Scan for the cell matching the given text and deliver its [X, Y] coordinate at center. 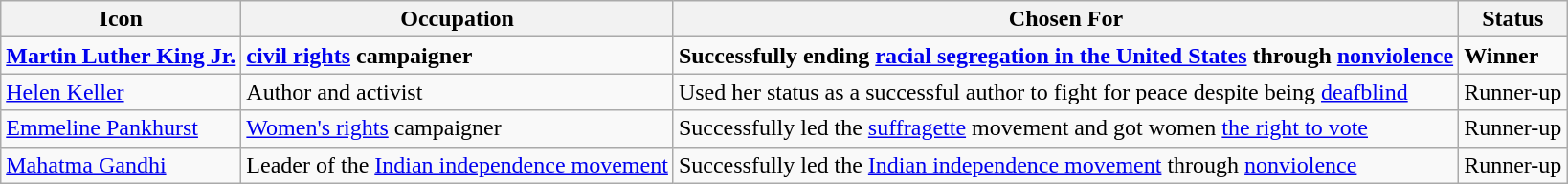
Used her status as a successful author to fight for peace despite being deafblind [1065, 92]
Author and activist [458, 92]
Martin Luther King Jr. [121, 56]
Status [1512, 19]
Chosen For [1065, 19]
Leader of the Indian independence movement [458, 165]
Mahatma Gandhi [121, 165]
Helen Keller [121, 92]
civil rights campaigner [458, 56]
Successfully ending racial segregation in the United States through nonviolence [1065, 56]
Emmeline Pankhurst [121, 128]
Women's rights campaigner [458, 128]
Successfully led the suffragette movement and got women the right to vote [1065, 128]
Occupation [458, 19]
Winner [1512, 56]
Successfully led the Indian independence movement through nonviolence [1065, 165]
Icon [121, 19]
